Provide the [x, y] coordinate of the cell's center where the given text is located.  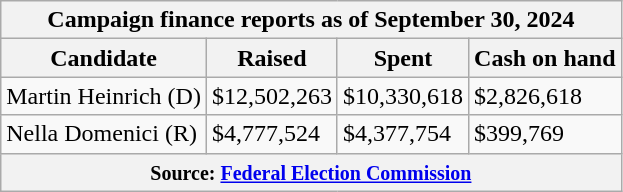
Source: Federal Election Commission [311, 172]
Candidate [104, 58]
$2,826,618 [545, 96]
$399,769 [545, 134]
Campaign finance reports as of September 30, 2024 [311, 20]
$10,330,618 [402, 96]
Nella Domenici (R) [104, 134]
Martin Heinrich (D) [104, 96]
Spent [402, 58]
$4,377,754 [402, 134]
Cash on hand [545, 58]
Raised [272, 58]
$4,777,524 [272, 134]
$12,502,263 [272, 96]
